Identify which cell holds the provided text, then report its (X, Y) central coordinate. 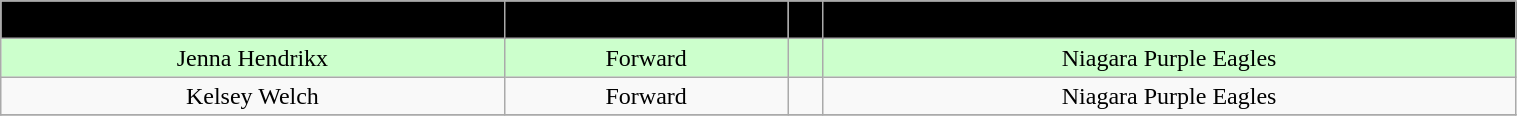
Jenna Hendrikx (252, 58)
Kelsey Welch (252, 96)
Kaleigh Chippy (252, 20)
